From the cell containing the given text, extract its center point as [x, y] coordinate. 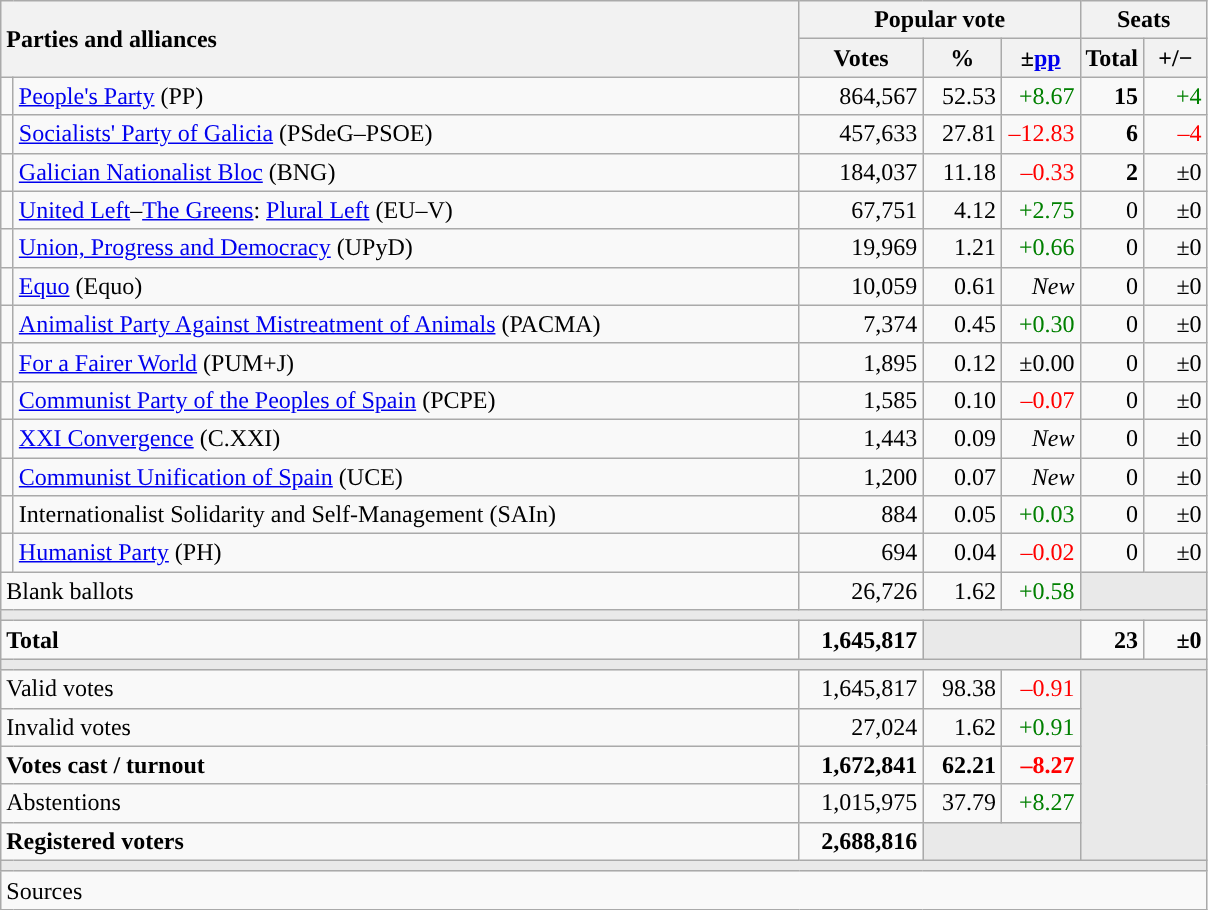
Parties and alliances [400, 39]
+/− [1176, 58]
0.07 [962, 477]
Votes cast / turnout [400, 765]
+4 [1176, 96]
–4 [1176, 134]
–0.07 [1040, 400]
10,059 [861, 286]
–0.33 [1040, 172]
Abstentions [400, 803]
+0.30 [1040, 324]
1.21 [962, 248]
0.61 [962, 286]
±pp [1040, 58]
Seats [1144, 20]
27,024 [861, 727]
4.12 [962, 210]
–0.91 [1040, 689]
Socialists' Party of Galicia (PSdeG–PSOE) [406, 134]
26,726 [861, 591]
Union, Progress and Democracy (UPyD) [406, 248]
67,751 [861, 210]
11.18 [962, 172]
United Left–The Greens: Plural Left (EU–V) [406, 210]
19,969 [861, 248]
6 [1112, 134]
0.10 [962, 400]
±0.00 [1040, 362]
Animalist Party Against Mistreatment of Animals (PACMA) [406, 324]
37.79 [962, 803]
Internationalist Solidarity and Self-Management (SAIn) [406, 515]
Sources [604, 890]
1,015,975 [861, 803]
2 [1112, 172]
1,200 [861, 477]
0.45 [962, 324]
Galician Nationalist Bloc (BNG) [406, 172]
–8.27 [1040, 765]
% [962, 58]
Votes [861, 58]
15 [1112, 96]
+8.27 [1040, 803]
457,633 [861, 134]
98.38 [962, 689]
0.09 [962, 438]
XXI Convergence (C.XXI) [406, 438]
23 [1112, 640]
Registered voters [400, 841]
Popular vote [940, 20]
7,374 [861, 324]
62.21 [962, 765]
2,688,816 [861, 841]
884 [861, 515]
52.53 [962, 96]
Communist Unification of Spain (UCE) [406, 477]
+0.58 [1040, 591]
For a Fairer World (PUM+J) [406, 362]
0.12 [962, 362]
864,567 [861, 96]
0.04 [962, 553]
+0.91 [1040, 727]
+2.75 [1040, 210]
1,895 [861, 362]
694 [861, 553]
Communist Party of the Peoples of Spain (PCPE) [406, 400]
–0.02 [1040, 553]
Valid votes [400, 689]
1,585 [861, 400]
Equo (Equo) [406, 286]
+0.03 [1040, 515]
27.81 [962, 134]
1,672,841 [861, 765]
+0.66 [1040, 248]
–12.83 [1040, 134]
+8.67 [1040, 96]
0.05 [962, 515]
People's Party (PP) [406, 96]
Blank ballots [400, 591]
1,443 [861, 438]
Humanist Party (PH) [406, 553]
184,037 [861, 172]
Invalid votes [400, 727]
